Return [X, Y] of the center of cell containing provided text 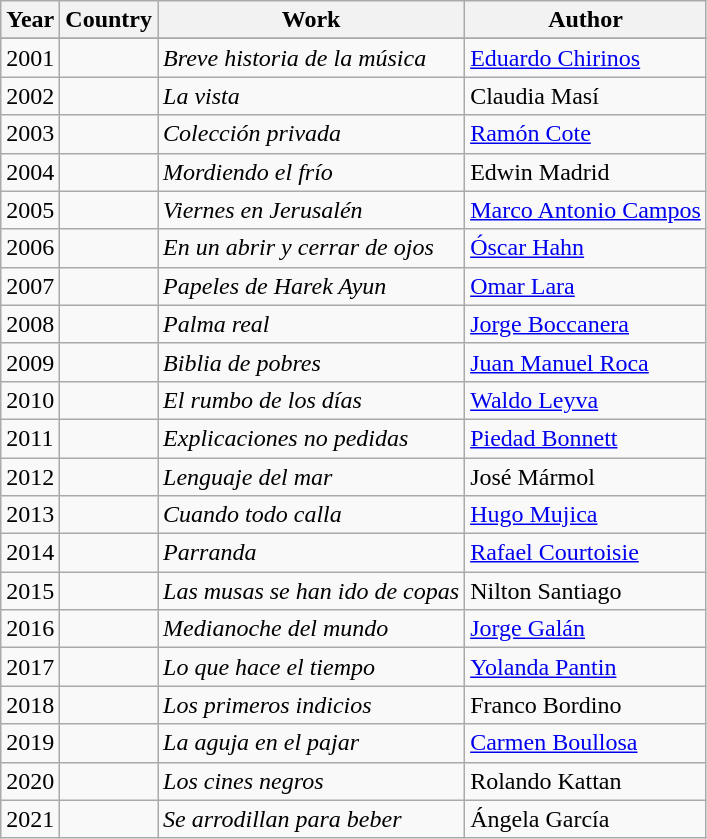
Claudia Masí [586, 96]
Explicaciones no pedidas [312, 438]
Breve historia de la música [312, 58]
Piedad Bonnett [586, 438]
Lenguaje del mar [312, 477]
2004 [30, 172]
Work [312, 20]
2016 [30, 629]
Franco Bordino [586, 705]
En un abrir y cerrar de ojos [312, 248]
2008 [30, 324]
2001 [30, 58]
Papeles de Harek Ayun [312, 286]
2013 [30, 515]
Colección privada [312, 134]
Hugo Mujica [586, 515]
Juan Manuel Roca [586, 362]
2021 [30, 819]
Carmen Boullosa [586, 743]
2003 [30, 134]
2002 [30, 96]
2015 [30, 591]
2011 [30, 438]
La vista [312, 96]
Parranda [312, 553]
Las musas se han ido de copas [312, 591]
Omar Lara [586, 286]
2010 [30, 400]
Medianoche del mundo [312, 629]
José Mármol [586, 477]
2019 [30, 743]
Marco Antonio Campos [586, 210]
2014 [30, 553]
El rumbo de los días [312, 400]
Rafael Courtoisie [586, 553]
Yolanda Pantin [586, 667]
2020 [30, 781]
Mordiendo el frío [312, 172]
Waldo Leyva [586, 400]
2007 [30, 286]
Ramón Cote [586, 134]
2018 [30, 705]
Biblia de pobres [312, 362]
Viernes en Jerusalén [312, 210]
2009 [30, 362]
Ángela García [586, 819]
Lo que hace el tiempo [312, 667]
2006 [30, 248]
Rolando Kattan [586, 781]
2017 [30, 667]
Eduardo Chirinos [586, 58]
Óscar Hahn [586, 248]
Los cines negros [312, 781]
Author [586, 20]
Country [109, 20]
2012 [30, 477]
La aguja en el pajar [312, 743]
Palma real [312, 324]
Year [30, 20]
Los primeros indicios [312, 705]
Edwin Madrid [586, 172]
2005 [30, 210]
Jorge Galán [586, 629]
Cuando todo calla [312, 515]
Nilton Santiago [586, 591]
Jorge Boccanera [586, 324]
Se arrodillan para beber [312, 819]
